Search for the cell housing the specified text and yield its (X, Y) center coordinate. 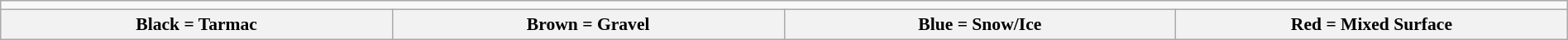
Red = Mixed Surface (1372, 24)
Blue = Snow/Ice (980, 24)
Black = Tarmac (197, 24)
Brown = Gravel (588, 24)
